Return the (x, y) coordinate for the center point of the cell that contains the specified text.  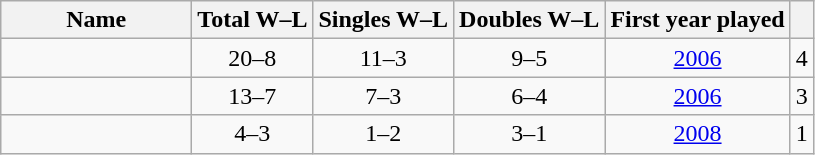
3–1 (530, 134)
7–3 (384, 96)
Singles W–L (384, 20)
9–5 (530, 58)
1–2 (384, 134)
3 (802, 96)
First year played (698, 20)
Total W–L (252, 20)
20–8 (252, 58)
4–3 (252, 134)
11–3 (384, 58)
2008 (698, 134)
4 (802, 58)
13–7 (252, 96)
Name (96, 20)
1 (802, 134)
6–4 (530, 96)
Doubles W–L (530, 20)
